Extract the [x, y] coordinate from the center of the cell holding the provided text.  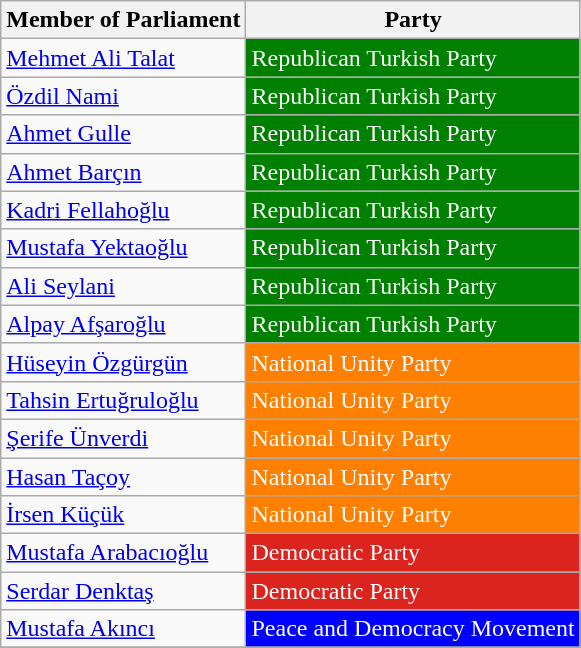
Mustafa Arabacıoğlu [124, 553]
Ali Seylani [124, 286]
İrsen Küçük [124, 515]
Hüseyin Özgürgün [124, 362]
Mustafa Yektaoğlu [124, 248]
Ahmet Gulle [124, 134]
Serdar Denktaş [124, 591]
Tahsin Ertuğruloğlu [124, 400]
Özdil Nami [124, 96]
Party [413, 20]
Hasan Taçoy [124, 477]
Mehmet Ali Talat [124, 58]
Şerife Ünverdi [124, 438]
Member of Parliament [124, 20]
Mustafa Akıncı [124, 629]
Kadri Fellahoğlu [124, 210]
Peace and Democracy Movement [413, 629]
Alpay Afşaroğlu [124, 324]
Ahmet Barçın [124, 172]
